Determine the [x, y] coordinate at the center of the cell enclosing the given text.  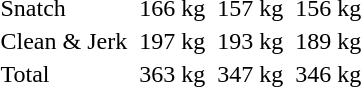
197 kg [172, 41]
193 kg [250, 41]
